Output the (X, Y) coordinate of the center of the cell containing the given text.  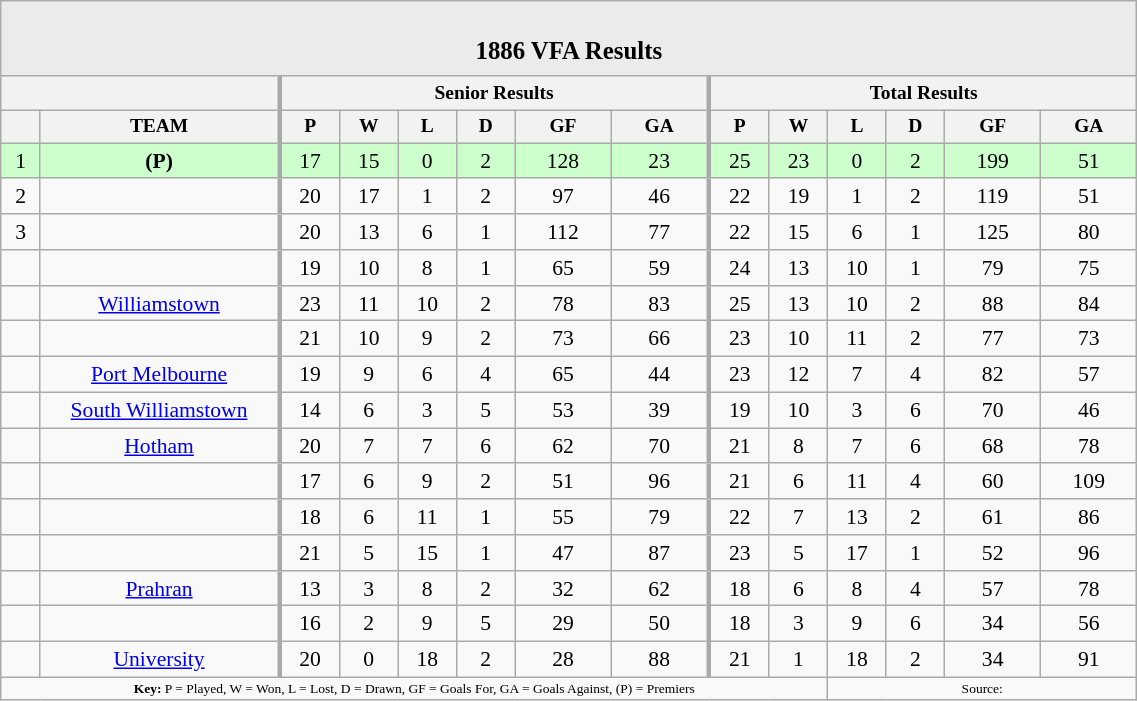
53 (563, 410)
39 (660, 410)
91 (1089, 660)
Source: (982, 689)
50 (660, 624)
14 (309, 410)
Senior Results (494, 94)
87 (660, 553)
16 (309, 624)
109 (1089, 482)
24 (739, 268)
86 (1089, 517)
(P) (160, 161)
56 (1089, 624)
South Williamstown (160, 410)
66 (660, 339)
84 (1089, 304)
80 (1089, 232)
55 (563, 517)
82 (993, 375)
44 (660, 375)
59 (660, 268)
128 (563, 161)
32 (563, 589)
83 (660, 304)
199 (993, 161)
12 (798, 375)
47 (563, 553)
119 (993, 197)
Key: P = Played, W = Won, L = Lost, D = Drawn, GF = Goals For, GA = Goals Against, (P) = Premiers (414, 689)
Williamstown (160, 304)
125 (993, 232)
112 (563, 232)
60 (993, 482)
University (160, 660)
Port Melbourne (160, 375)
Prahran (160, 589)
75 (1089, 268)
68 (993, 446)
Hotham (160, 446)
52 (993, 553)
61 (993, 517)
97 (563, 197)
Total Results (923, 94)
TEAM (160, 126)
28 (563, 660)
29 (563, 624)
